Pinpoint the cell where the given text exists, returning its (X, Y) midpoint coordinate. 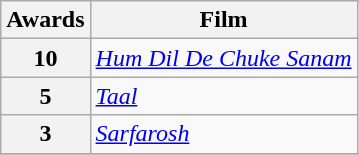
Hum Dil De Chuke Sanam (224, 58)
Film (224, 20)
3 (46, 134)
Taal (224, 96)
Awards (46, 20)
10 (46, 58)
Sarfarosh (224, 134)
5 (46, 96)
